Return (X, Y) of the center of cell containing provided text 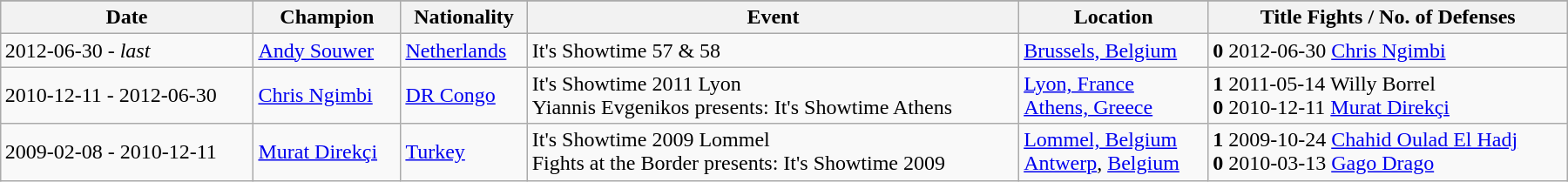
Champion (328, 17)
Title Fights / No. of Defenses (1389, 17)
Date (127, 17)
Turkey (463, 152)
1 2009-10-24 Chahid Oulad El Hadj 0 2010-03-13 Gago Drago (1389, 152)
Netherlands (463, 51)
Location (1113, 17)
Brussels, Belgium (1113, 51)
It's Showtime 2011 Lyon Yiannis Evgenikos presents: It's Showtime Athens (773, 96)
Event (773, 17)
Murat Direkçi (328, 152)
2010-12-11 - 2012-06-30 (127, 96)
1 2011-05-14 Willy Borrel 0 2010-12-11 Murat Direkçi (1389, 96)
0 2012-06-30 Chris Ngimbi (1389, 51)
2012-06-30 - last (127, 51)
Nationality (463, 17)
Chris Ngimbi (328, 96)
Lyon, France Athens, Greece (1113, 96)
DR Congo (463, 96)
It's Showtime 2009 Lommel Fights at the Border presents: It's Showtime 2009 (773, 152)
Lommel, Belgium Antwerp, Belgium (1113, 152)
It's Showtime 57 & 58 (773, 51)
Andy Souwer (328, 51)
2009-02-08 - 2010-12-11 (127, 152)
